Return [x, y] of the center of cell containing provided text 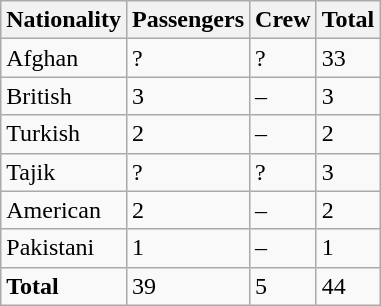
5 [284, 286]
Afghan [64, 58]
Turkish [64, 134]
Passengers [188, 20]
Tajik [64, 172]
British [64, 96]
Nationality [64, 20]
American [64, 210]
39 [188, 286]
Crew [284, 20]
33 [348, 58]
Pakistani [64, 248]
44 [348, 286]
